Return [X, Y] of the center of cell containing provided text 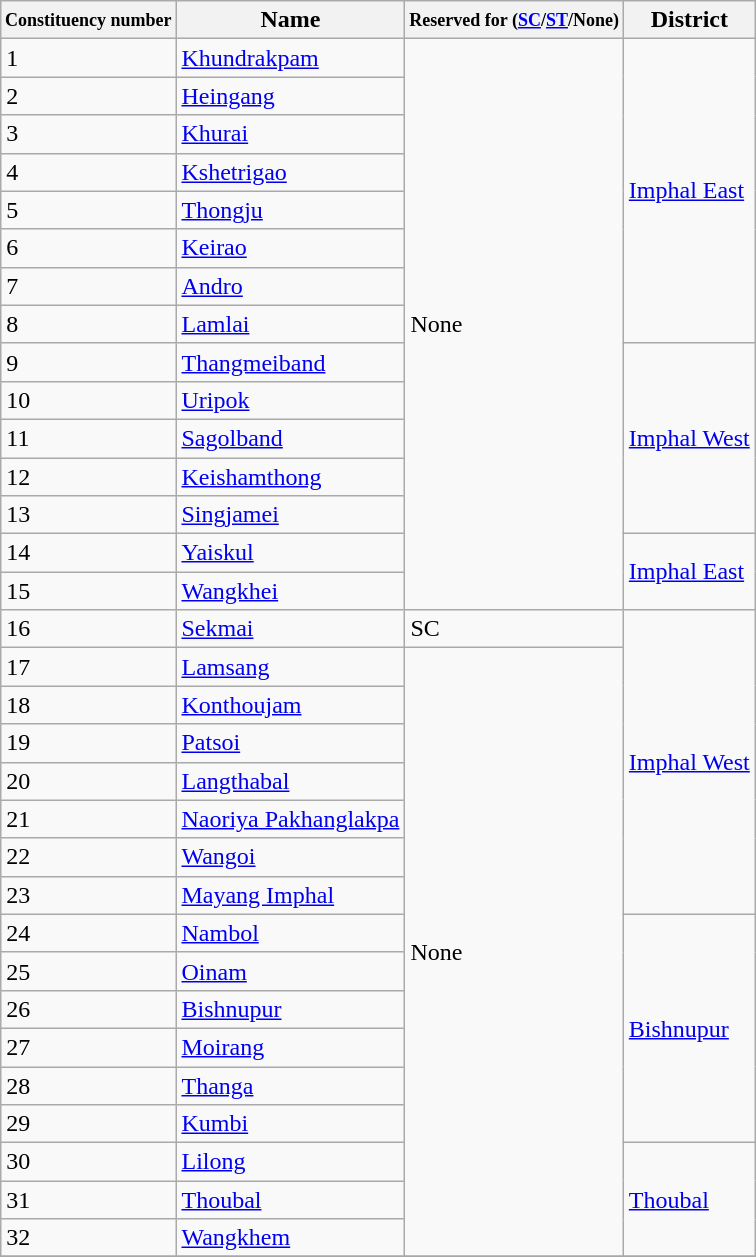
Wangoi [290, 857]
9 [88, 362]
Oinam [290, 971]
Andro [290, 286]
Patsoi [290, 743]
Thangmeiband [290, 362]
21 [88, 819]
31 [88, 1200]
26 [88, 1009]
Thanga [290, 1085]
Singjamei [290, 515]
Thongju [290, 210]
5 [88, 210]
Konthoujam [290, 705]
29 [88, 1124]
Wangkhei [290, 591]
Kumbi [290, 1124]
24 [88, 933]
Khurai [290, 134]
2 [88, 96]
Constituency number [88, 20]
8 [88, 324]
25 [88, 971]
12 [88, 477]
1 [88, 58]
17 [88, 667]
Langthabal [290, 781]
18 [88, 705]
Name [290, 20]
30 [88, 1162]
Reserved for (SC/ST/None) [514, 20]
28 [88, 1085]
Kshetrigao [290, 172]
Sagolband [290, 438]
Heingang [290, 96]
22 [88, 857]
Sekmai [290, 629]
Keishamthong [290, 477]
Khundrakpam [290, 58]
Nambol [290, 933]
13 [88, 515]
15 [88, 591]
4 [88, 172]
Moirang [290, 1047]
SC [514, 629]
32 [88, 1238]
16 [88, 629]
Lamlai [290, 324]
Yaiskul [290, 553]
3 [88, 134]
20 [88, 781]
Naoriya Pakhanglakpa [290, 819]
19 [88, 743]
27 [88, 1047]
23 [88, 895]
11 [88, 438]
Wangkhem [290, 1238]
Lamsang [290, 667]
6 [88, 248]
14 [88, 553]
Uripok [290, 400]
Lilong [290, 1162]
District [689, 20]
Mayang Imphal [290, 895]
Keirao [290, 248]
10 [88, 400]
7 [88, 286]
